Find where the given text appears and provide that cell's center as (X, Y) coordinate. 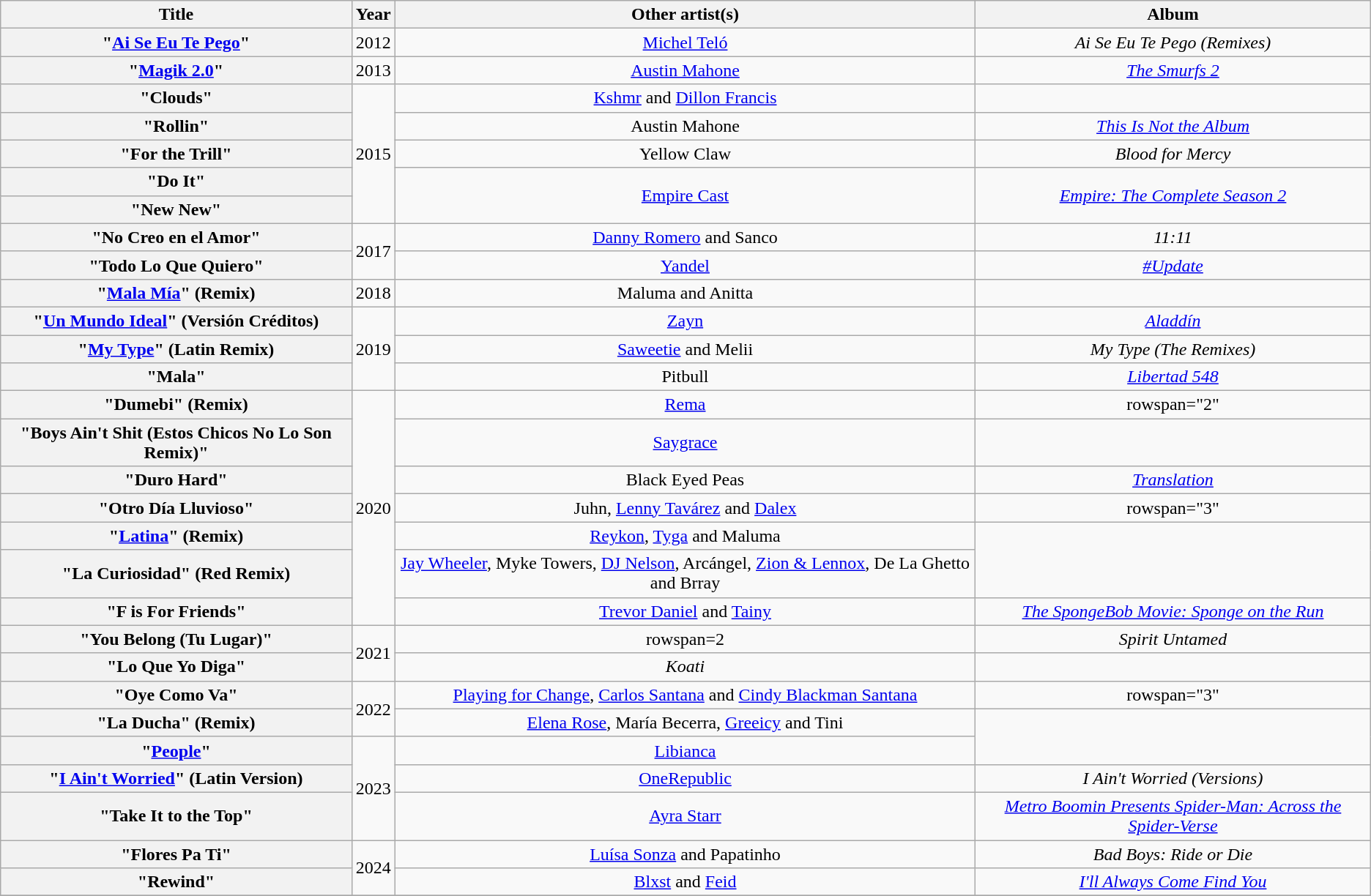
2023 (374, 788)
2018 (374, 293)
Yellow Claw (685, 154)
Trevor Daniel and Tainy (685, 611)
Jay Wheeler, Myke Towers, DJ Nelson, Arcángel, Zion & Lennox, De La Ghetto and Brray (685, 574)
Bad Boys: Ride or Die (1173, 854)
Elena Rose, María Becerra, Greeicy and Tini (685, 723)
2021 (374, 653)
Title (176, 15)
Libianca (685, 750)
"Latina" (Remix) (176, 536)
"Mala" (176, 377)
My Type (The Remixes) (1173, 349)
"My Type" (Latin Remix) (176, 349)
Translation (1173, 480)
"Take It to the Top" (176, 815)
"Ai Se Eu Te Pego" (176, 42)
"Rollin" (176, 126)
Luísa Sonza and Papatinho (685, 854)
Blood for Mercy (1173, 154)
Maluma and Anitta (685, 293)
"Oye Como Va" (176, 695)
Reykon, Tyga and Maluma (685, 536)
The SpongeBob Movie: Sponge on the Run (1173, 611)
"Duro Hard" (176, 480)
Saygrace (685, 442)
"La Curiosidad" (Red Remix) (176, 574)
Empire Cast (685, 195)
"Flores Pa Ti" (176, 854)
Blxst and Feid (685, 882)
2022 (374, 709)
"Clouds" (176, 98)
2020 (374, 508)
Playing for Change, Carlos Santana and Cindy Blackman Santana (685, 695)
Metro Boomin Presents Spider-Man: Across the Spider-Verse (1173, 815)
rowspan=2 (685, 639)
The Smurfs 2 (1173, 70)
Zayn (685, 321)
"New New" (176, 209)
Saweetie and Melii (685, 349)
"I Ain't Worried" (Latin Version) (176, 778)
"Do It" (176, 182)
"F is For Friends" (176, 611)
"Lo Que Yo Diga" (176, 667)
2017 (374, 251)
"For the Trill" (176, 154)
"Rewind" (176, 882)
Libertad 548 (1173, 377)
I Ain't Worried (Versions) (1173, 778)
This Is Not the Album (1173, 126)
"Un Mundo Ideal" (Versión Créditos) (176, 321)
"Boys Ain't Shit (Estos Chicos No Lo Son Remix)" (176, 442)
2024 (374, 868)
"Mala Mía" (Remix) (176, 293)
Yandel (685, 265)
Rema (685, 405)
Danny Romero and Sanco (685, 237)
I'll Always Come Find You (1173, 882)
Aladdín (1173, 321)
"Todo Lo Que Quiero" (176, 265)
2019 (374, 348)
Koati (685, 667)
Other artist(s) (685, 15)
Juhn, Lenny Tavárez and Dalex (685, 508)
Ayra Starr (685, 815)
Black Eyed Peas (685, 480)
"No Creo en el Amor" (176, 237)
"You Belong (Tu Lugar)" (176, 639)
2012 (374, 42)
"People" (176, 750)
Album (1173, 15)
Empire: The Complete Season 2 (1173, 195)
Michel Teló (685, 42)
rowspan="2" (1173, 405)
Pitbull (685, 377)
"La Ducha" (Remix) (176, 723)
Spirit Untamed (1173, 639)
2013 (374, 70)
#Update (1173, 265)
OneRepublic (685, 778)
2015 (374, 154)
Ai Se Eu Te Pego (Remixes) (1173, 42)
Kshmr and Dillon Francis (685, 98)
"Magik 2.0" (176, 70)
"Otro Día Lluvioso" (176, 508)
Year (374, 15)
"Dumebi" (Remix) (176, 405)
11:11 (1173, 237)
